Output the (x, y) coordinate of the center of the cell containing the given text.  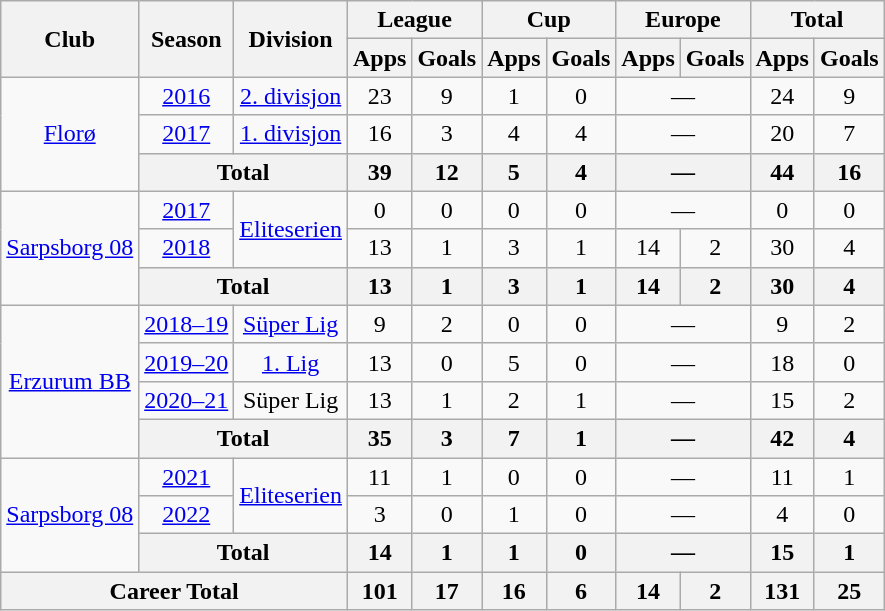
18 (782, 362)
2. divisjon (291, 96)
1. Lig (291, 362)
Division (291, 39)
131 (782, 591)
6 (581, 591)
17 (447, 591)
25 (849, 591)
Season (186, 39)
39 (379, 172)
2020–21 (186, 400)
42 (782, 438)
1. divisjon (291, 134)
League (414, 20)
44 (782, 172)
Cup (549, 20)
23 (379, 96)
24 (782, 96)
12 (447, 172)
2022 (186, 515)
101 (379, 591)
20 (782, 134)
2016 (186, 96)
Career Total (174, 591)
Florø (70, 134)
35 (379, 438)
2018–19 (186, 324)
2021 (186, 477)
Erzurum BB (70, 381)
Club (70, 39)
2019–20 (186, 362)
Europe (683, 20)
2018 (186, 248)
